Scan for the cell matching the given text and deliver its [X, Y] coordinate at center. 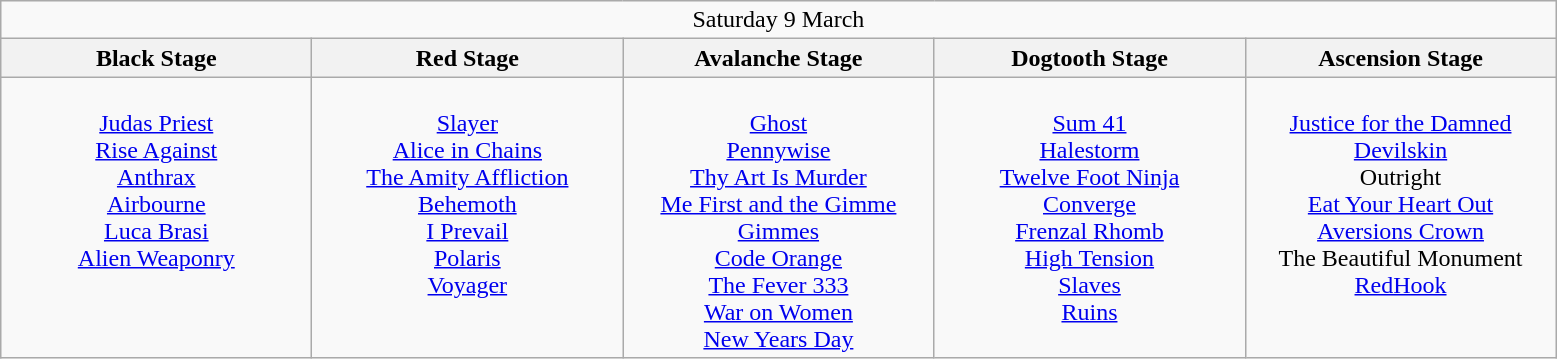
Red Stage [468, 58]
Avalanche Stage [778, 58]
Sum 41 Halestorm Twelve Foot Ninja Converge Frenzal Rhomb High Tension Slaves Ruins [1090, 218]
Saturday 9 March [778, 20]
Ghost Pennywise Thy Art Is Murder Me First and the Gimme Gimmes Code Orange The Fever 333 War on Women New Years Day [778, 218]
Slayer Alice in Chains The Amity Affliction Behemoth I Prevail Polaris Voyager [468, 218]
Ascension Stage [1400, 58]
Black Stage [156, 58]
Dogtooth Stage [1090, 58]
Justice for the Damned Devilskin Outright Eat Your Heart Out Aversions Crown The Beautiful Monument RedHook [1400, 218]
Judas Priest Rise Against Anthrax Airbourne Luca Brasi Alien Weaponry [156, 218]
